Return the (x, y) coordinate for the center point of the cell that contains the specified text.  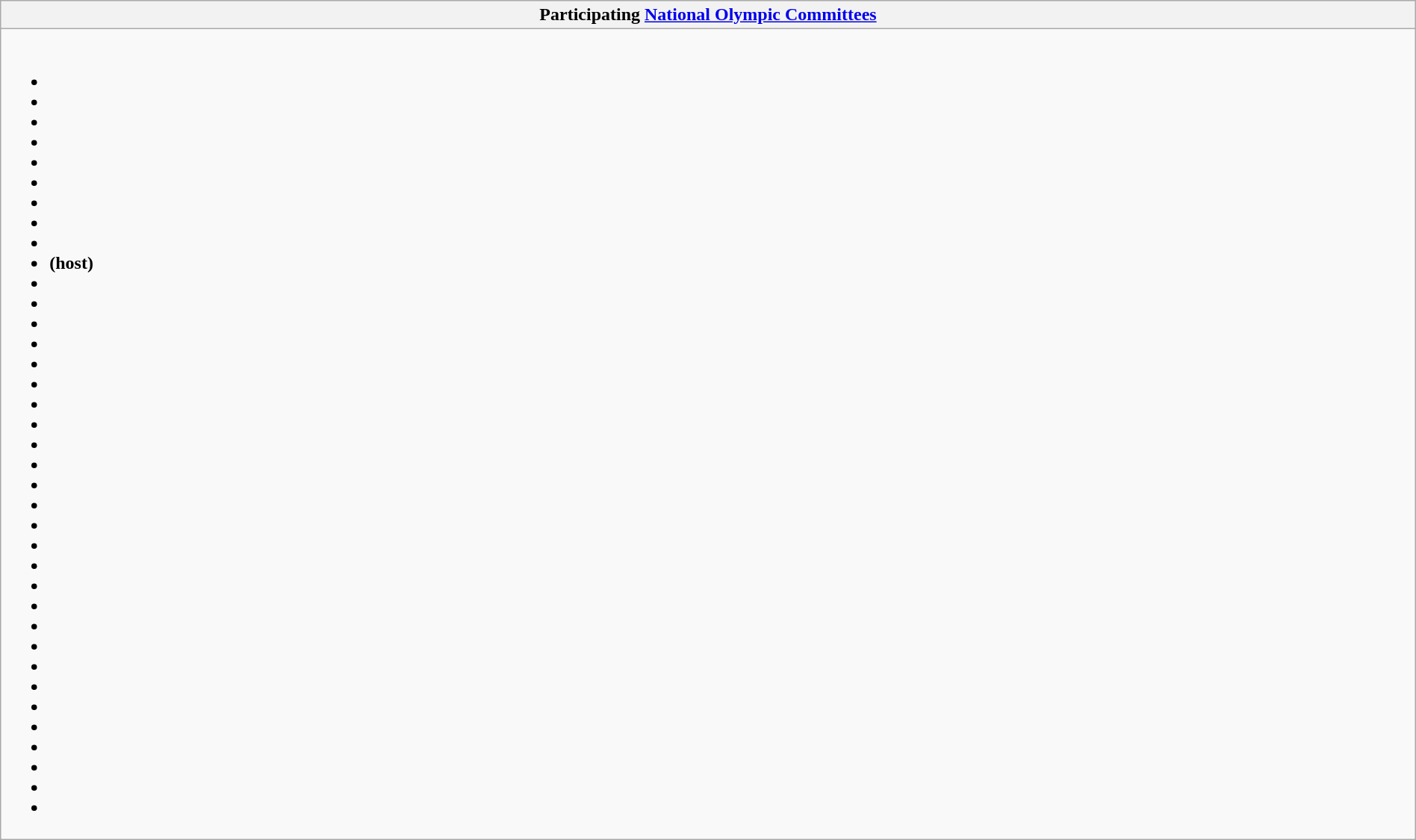
Participating National Olympic Committees (708, 15)
(host) (708, 435)
